Search for the cell housing the specified text and yield its [X, Y] center coordinate. 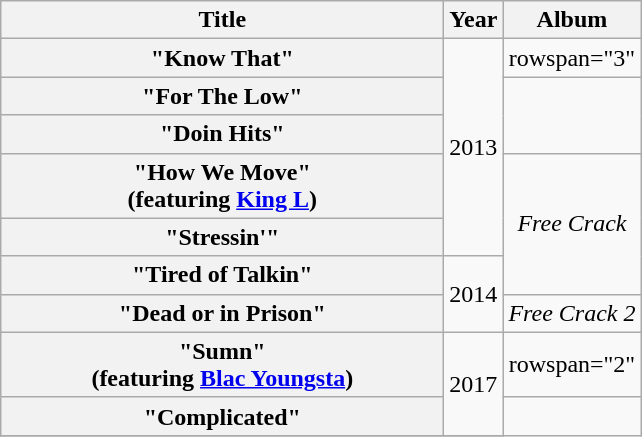
"Stressin'" [222, 237]
Title [222, 20]
"Complicated" [222, 416]
"For The Low" [222, 96]
2014 [474, 294]
2017 [474, 384]
Free Crack 2 [572, 313]
rowspan="3" [572, 58]
Year [474, 20]
"Sumn"(featuring Blac Youngsta) [222, 364]
Album [572, 20]
"How We Move"(featuring King L) [222, 186]
"Doin Hits" [222, 134]
2013 [474, 148]
rowspan="2" [572, 364]
"Tired of Talkin" [222, 275]
"Know That" [222, 58]
"Dead or in Prison" [222, 313]
Free Crack [572, 224]
